Detect which cell encompasses the target text, then output its (X, Y) center coordinate. 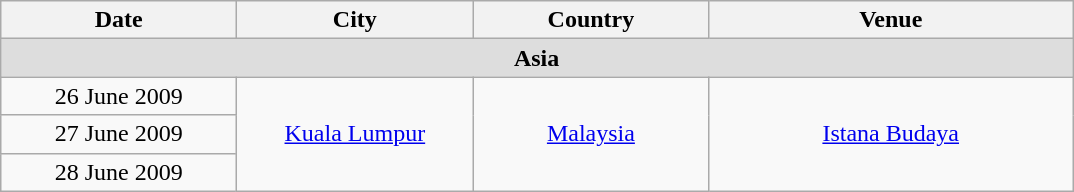
Date (119, 20)
Istana Budaya (891, 134)
Kuala Lumpur (355, 134)
City (355, 20)
Country (591, 20)
Asia (537, 58)
27 June 2009 (119, 134)
Venue (891, 20)
26 June 2009 (119, 96)
Malaysia (591, 134)
28 June 2009 (119, 172)
